Detect which cell encompasses the target text, then output its [x, y] center coordinate. 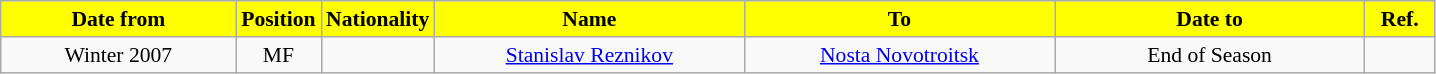
Position [278, 19]
End of Season [1210, 55]
Name [589, 19]
Stanislav Reznikov [589, 55]
To [899, 19]
Nosta Novotroitsk [899, 55]
Nationality [378, 19]
MF [278, 55]
Date to [1210, 19]
Ref. [1400, 19]
Date from [118, 19]
Winter 2007 [118, 55]
